Identify which cell holds the provided text, then report its (x, y) central coordinate. 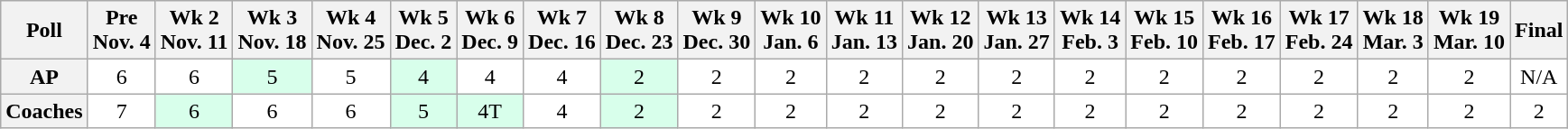
Wk 12 Jan. 20 (941, 31)
Wk 8 Dec. 23 (639, 31)
Wk 7 Dec. 16 (562, 31)
Wk 10 Jan. 6 (791, 31)
Wk 14 Feb. 3 (1090, 31)
Wk 18 Mar. 3 (1393, 31)
Wk 11 Jan. 13 (864, 31)
Wk 13 Jan. 27 (1016, 31)
Wk 15 Feb. 10 (1164, 31)
Wk 2Nov. 11 (194, 31)
Wk 9 Dec. 30 (717, 31)
AP (44, 77)
Wk 5Dec. 2 (423, 31)
Wk 6Dec. 9 (490, 31)
Wk 4Nov. 25 (350, 31)
Wk 16 Feb. 17 (1242, 31)
Wk 17 Feb. 24 (1319, 31)
N/A (1539, 77)
7 (121, 111)
Wk 3Nov. 18 (273, 31)
4T (490, 111)
Final (1539, 31)
PreNov. 4 (121, 31)
Wk 19 Mar. 10 (1469, 31)
Coaches (44, 111)
Poll (44, 31)
